Provide the [x, y] coordinate of the cell's center where the given text is located.  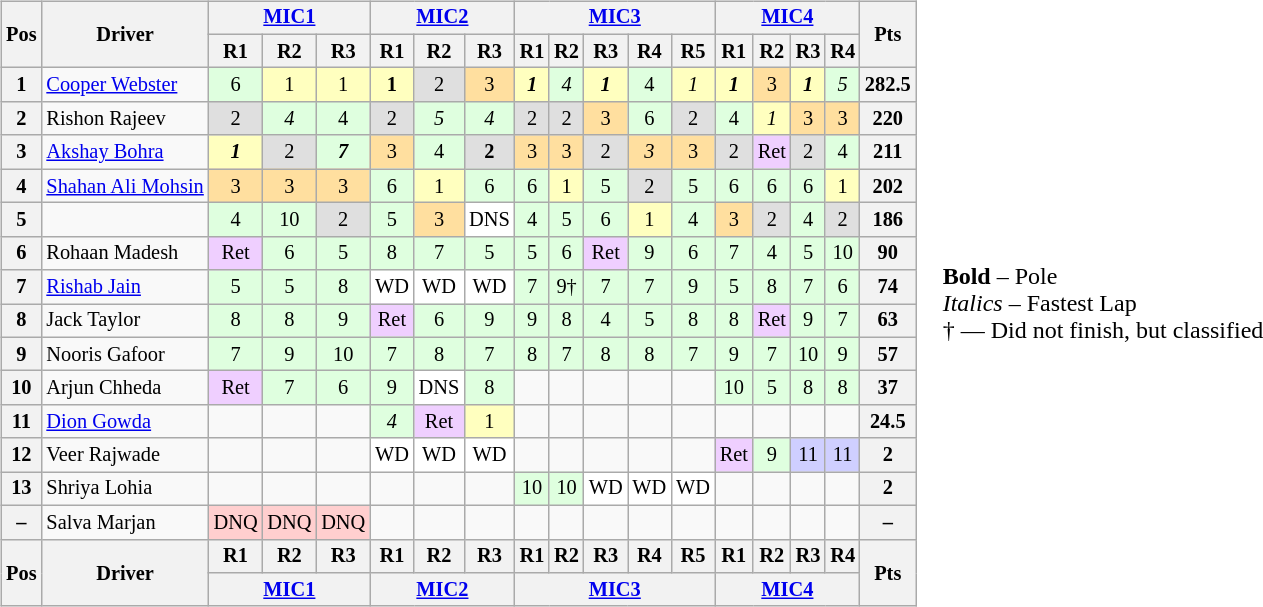
Salva Marjan [124, 522]
Rishab Jain [124, 287]
Arjun Chheda [124, 388]
63 [888, 321]
37 [888, 388]
Jack Taylor [124, 321]
Veer Rajwade [124, 455]
12 [21, 455]
202 [888, 186]
186 [888, 220]
Nooris Gafoor [124, 354]
9† [566, 287]
220 [888, 119]
Akshay Bohra [124, 152]
Shahan Ali Mohsin [124, 186]
Dion Gowda [124, 422]
Rohaan Madesh [124, 253]
211 [888, 152]
13 [21, 489]
57 [888, 354]
Rishon Rajeev [124, 119]
282.5 [888, 85]
74 [888, 287]
Shriya Lohia [124, 489]
Cooper Webster [124, 85]
24.5 [888, 422]
90 [888, 253]
